For the text-containing cell, return its midpoint in (x, y) coordinate format. 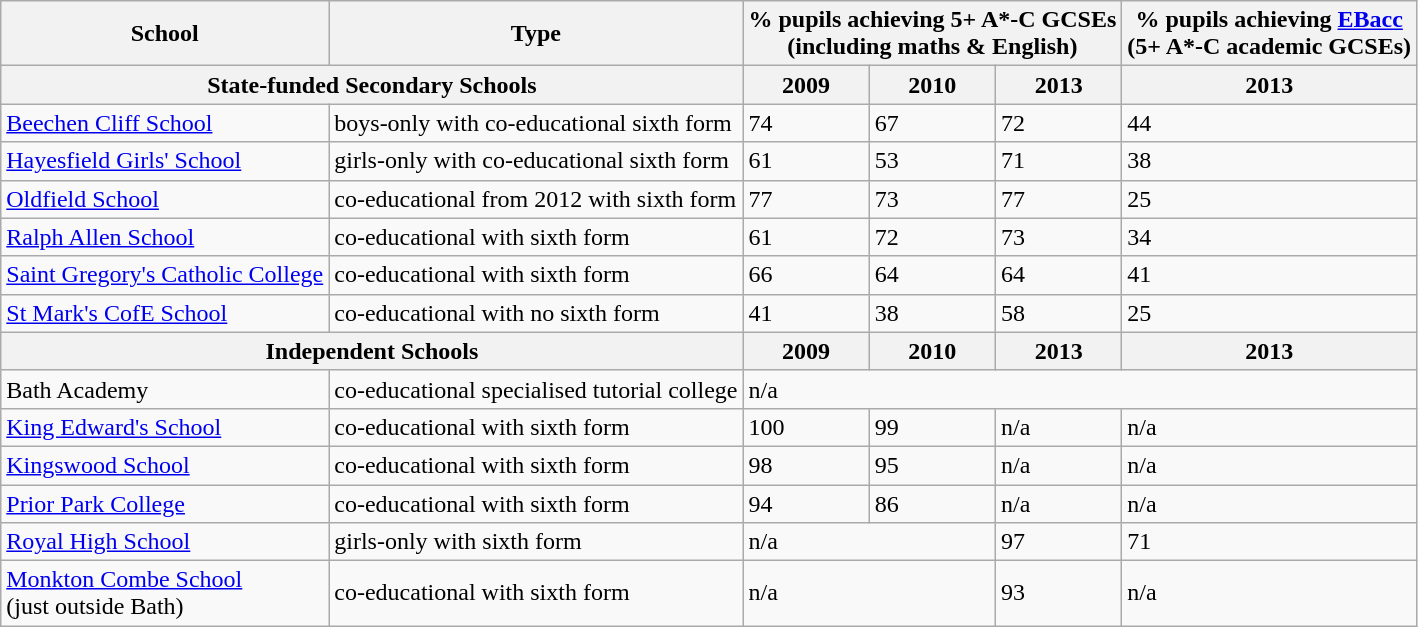
boys-only with co-educational sixth form (536, 123)
Beechen Cliff School (165, 123)
44 (1270, 123)
93 (1059, 594)
66 (806, 275)
Monkton Combe School(just outside Bath) (165, 594)
School (165, 34)
Oldfield School (165, 199)
53 (932, 161)
co-educational specialised tutorial college (536, 389)
Hayesfield Girls' School (165, 161)
99 (932, 427)
% pupils achieving 5+ A*-C GCSEs(including maths & English) (932, 34)
Independent Schools (372, 351)
Ralph Allen School (165, 237)
Saint Gregory's Catholic College (165, 275)
Royal High School (165, 542)
co-educational from 2012 with sixth form (536, 199)
St Mark's CofE School (165, 313)
% pupils achieving EBacc(5+ A*-C academic GCSEs) (1270, 34)
74 (806, 123)
Type (536, 34)
King Edward's School (165, 427)
girls-only with sixth form (536, 542)
94 (806, 503)
67 (932, 123)
Bath Academy (165, 389)
State-funded Secondary Schools (372, 85)
86 (932, 503)
97 (1059, 542)
co-educational with no sixth form (536, 313)
34 (1270, 237)
Prior Park College (165, 503)
Kingswood School (165, 465)
58 (1059, 313)
98 (806, 465)
95 (932, 465)
girls-only with co-educational sixth form (536, 161)
100 (806, 427)
